Capture the cell that displays the provided text and extract its (x, y) central coordinate. 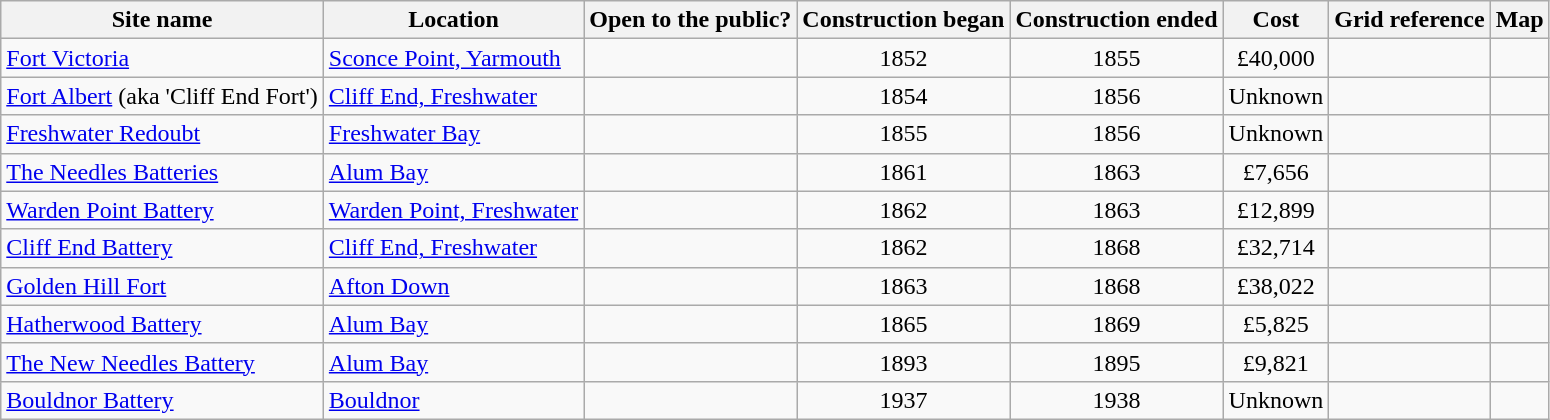
£32,714 (1276, 248)
£7,656 (1276, 172)
Bouldnor (453, 400)
Map (1520, 20)
£12,899 (1276, 210)
The Needles Batteries (162, 172)
Grid reference (1410, 20)
Cost (1276, 20)
Fort Albert (aka 'Cliff End Fort') (162, 96)
1865 (904, 324)
Construction began (904, 20)
1893 (904, 362)
Sconce Point, Yarmouth (453, 58)
1854 (904, 96)
1869 (1116, 324)
£40,000 (1276, 58)
1861 (904, 172)
Hatherwood Battery (162, 324)
Open to the public? (690, 20)
1938 (1116, 400)
£9,821 (1276, 362)
Fort Victoria (162, 58)
1895 (1116, 362)
Freshwater Bay (453, 134)
Site name (162, 20)
Freshwater Redoubt (162, 134)
The New Needles Battery (162, 362)
Warden Point Battery (162, 210)
£38,022 (1276, 286)
Location (453, 20)
1852 (904, 58)
Warden Point, Freshwater (453, 210)
1937 (904, 400)
Construction ended (1116, 20)
£5,825 (1276, 324)
Cliff End Battery (162, 248)
Golden Hill Fort (162, 286)
Bouldnor Battery (162, 400)
Afton Down (453, 286)
